Detect which cell encompasses the target text, then output its (x, y) center coordinate. 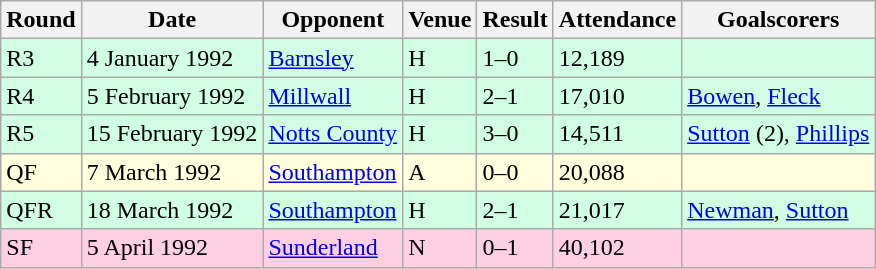
Sutton (2), Phillips (778, 134)
QF (41, 172)
4 January 1992 (172, 58)
18 March 1992 (172, 210)
Goalscorers (778, 20)
12,189 (617, 58)
Notts County (333, 134)
R5 (41, 134)
15 February 1992 (172, 134)
40,102 (617, 248)
Barnsley (333, 58)
0–1 (515, 248)
7 March 1992 (172, 172)
Newman, Sutton (778, 210)
Opponent (333, 20)
21,017 (617, 210)
14,511 (617, 134)
SF (41, 248)
Round (41, 20)
Sunderland (333, 248)
5 April 1992 (172, 248)
1–0 (515, 58)
5 February 1992 (172, 96)
A (440, 172)
Date (172, 20)
20,088 (617, 172)
N (440, 248)
17,010 (617, 96)
QFR (41, 210)
Result (515, 20)
R3 (41, 58)
3–0 (515, 134)
0–0 (515, 172)
Attendance (617, 20)
R4 (41, 96)
Bowen, Fleck (778, 96)
Millwall (333, 96)
Venue (440, 20)
